For the text-containing cell, return its midpoint in (x, y) coordinate format. 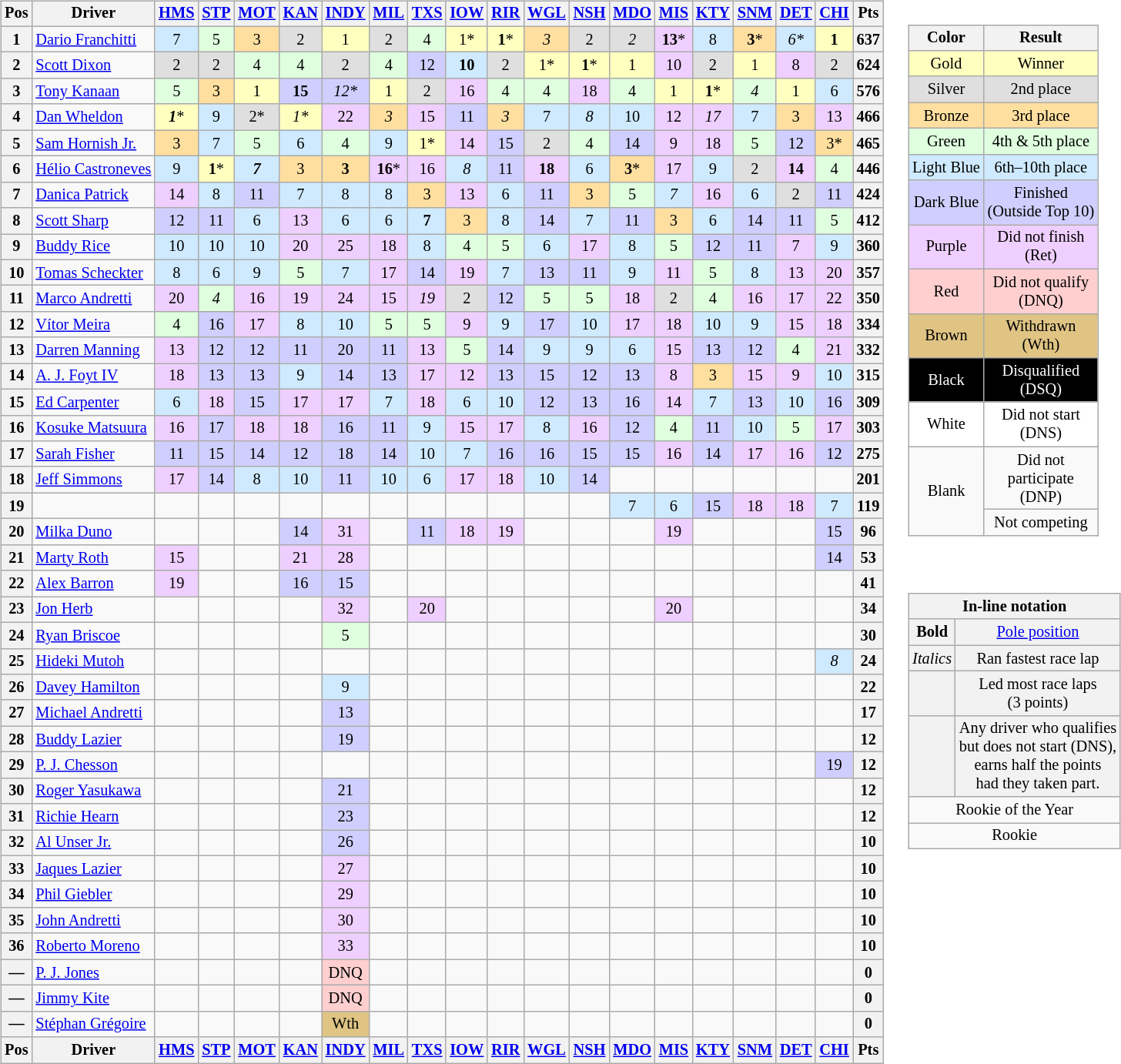
Richie Hearn (93, 817)
Danica Patrick (93, 195)
Did not finish(Ret) (1041, 247)
36 (16, 946)
41 (868, 584)
Hélio Castroneves (93, 169)
Ran fastest race lap (1038, 658)
Did notparticipate(DNP) (1041, 478)
Finished(Outside Top 10) (1041, 202)
Darren Manning (93, 350)
13* (674, 39)
Silver (945, 89)
309 (868, 402)
53 (868, 557)
Kosuke Matsuura (93, 428)
275 (868, 454)
624 (868, 65)
Scott Dixon (93, 65)
Winner (1041, 64)
637 (868, 39)
6* (796, 39)
576 (868, 92)
Roger Yasukawa (93, 791)
Tony Kanaan (93, 92)
465 (868, 143)
In-line notation (1015, 607)
Phil Giebler (93, 895)
Purple (945, 247)
12* (346, 92)
Italics (932, 658)
96 (868, 532)
Roberto Moreno (93, 946)
Rookie of the Year (1015, 810)
Stéphan Grégoire (93, 1024)
Color (945, 38)
357 (868, 273)
303 (868, 428)
Sarah Fisher (93, 454)
Jaques Lazier (93, 868)
Gold (945, 64)
Ryan Briscoe (93, 635)
Bold (932, 632)
Jimmy Kite (93, 999)
Blank (945, 491)
Michael Andretti (93, 713)
Milka Duno (93, 532)
Sam Hornish Jr. (93, 143)
16* (389, 169)
Buddy Rice (93, 247)
Buddy Lazier (93, 739)
466 (868, 117)
Did not qualify(DNQ) (1041, 291)
Any driver who qualifiesbut does not start (DNS),earns half the pointshad they taken part. (1038, 756)
Scott Sharp (93, 221)
Marco Andretti (93, 299)
Disqualified(DSQ) (1041, 380)
Davey Hamilton (93, 688)
360 (868, 247)
446 (868, 169)
315 (868, 376)
Led most race laps(3 points) (1038, 694)
Red (945, 291)
Result (1041, 38)
P. J. Jones (93, 972)
Jeff Simmons (93, 480)
Ed Carpenter (93, 402)
201 (868, 480)
Jon Herb (93, 610)
Tomas Scheckter (93, 273)
Brown (945, 336)
Al Unser Jr. (93, 843)
35 (16, 921)
Bronze (945, 115)
Hideki Mutoh (93, 661)
2* (256, 117)
Rookie (1015, 836)
332 (868, 350)
119 (868, 506)
Wth (346, 1024)
334 (868, 325)
6th–10th place (1041, 167)
Dan Wheldon (93, 117)
P. J. Chesson (93, 765)
Did not start(DNS) (1041, 424)
Not competing (1041, 523)
A. J. Foyt IV (93, 376)
White (945, 424)
Light Blue (945, 167)
Dario Franchitti (93, 39)
Withdrawn(Wth) (1041, 336)
Marty Roth (93, 557)
4th & 5th place (1041, 142)
3rd place (1041, 115)
Green (945, 142)
Black (945, 380)
Vítor Meira (93, 325)
350 (868, 299)
2nd place (1041, 89)
424 (868, 195)
412 (868, 221)
Pole position (1038, 632)
Dark Blue (945, 202)
John Andretti (93, 921)
Alex Barron (93, 584)
